Extract the [X, Y] coordinate from the center of the cell holding the provided text.  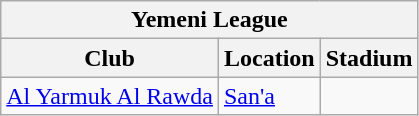
Yemeni League [210, 20]
Club [110, 58]
Al Yarmuk Al Rawda [110, 96]
Location [269, 58]
San'a [269, 96]
Stadium [369, 58]
